Extract the (x, y) coordinate from the center of the cell holding the provided text.  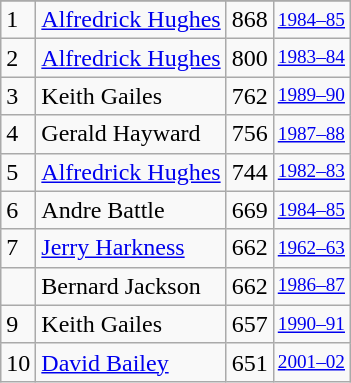
1983–84 (311, 58)
669 (250, 210)
657 (250, 324)
Bernard Jackson (131, 286)
5 (18, 172)
1982–83 (311, 172)
3 (18, 96)
756 (250, 134)
Gerald Hayward (131, 134)
1987–88 (311, 134)
2001–02 (311, 362)
1989–90 (311, 96)
Jerry Harkness (131, 248)
2 (18, 58)
9 (18, 324)
4 (18, 134)
1986–87 (311, 286)
651 (250, 362)
762 (250, 96)
David Bailey (131, 362)
744 (250, 172)
1962–63 (311, 248)
800 (250, 58)
868 (250, 20)
10 (18, 362)
1 (18, 20)
6 (18, 210)
1990–91 (311, 324)
Andre Battle (131, 210)
7 (18, 248)
